Scan for the cell matching the given text and deliver its [X, Y] coordinate at center. 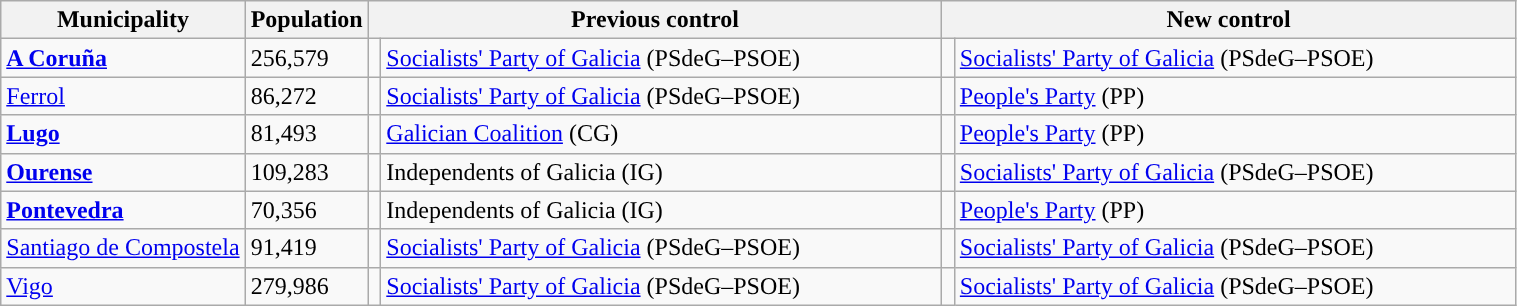
256,579 [306, 58]
Ferrol [123, 96]
Lugo [123, 134]
Population [306, 20]
Pontevedra [123, 210]
A Coruña [123, 58]
86,272 [306, 96]
109,283 [306, 172]
Vigo [123, 286]
Ourense [123, 172]
70,356 [306, 210]
New control [1229, 20]
Previous control [655, 20]
279,986 [306, 286]
Municipality [123, 20]
Santiago de Compostela [123, 248]
Galician Coalition (CG) [662, 134]
91,419 [306, 248]
81,493 [306, 134]
